Capture the cell that displays the provided text and extract its [x, y] central coordinate. 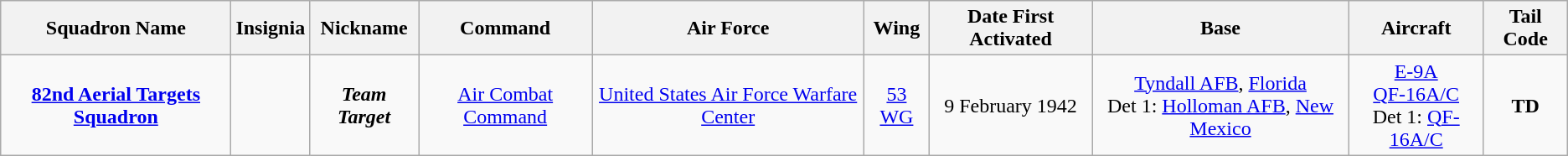
Tyndall AFB, FloridaDet 1: Holloman AFB, New Mexico [1220, 106]
53 WG [897, 106]
Command [506, 29]
Wing [897, 29]
Squadron Name [116, 29]
Aircraft [1416, 29]
Team Target [364, 106]
Base [1220, 29]
United States Air Force Warfare Center [729, 106]
Date First Activated [1010, 29]
Air Combat Command [506, 106]
82nd Aerial Targets Squadron [116, 106]
9 February 1942 [1010, 106]
Nickname [364, 29]
Insignia [271, 29]
Tail Code [1525, 29]
E-9AQF-16A/CDet 1: QF-16A/C [1416, 106]
TD [1525, 106]
Air Force [729, 29]
